From the cell containing the given text, extract its center point as (X, Y) coordinate. 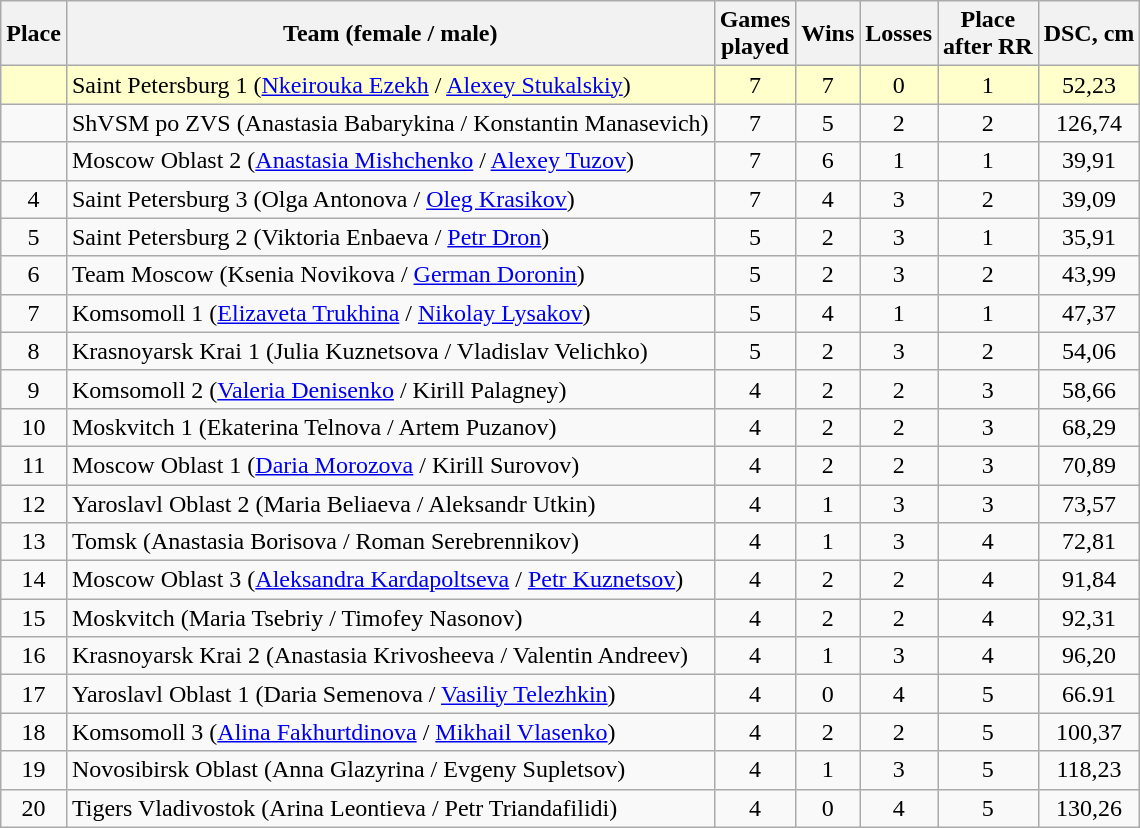
Yaroslavl Oblast 1 (Daria Semenova / Vasiliy Telezhkin) (390, 694)
8 (34, 351)
17 (34, 694)
Losses (899, 34)
47,37 (1089, 313)
ShVSM po ZVS (Anastasia Babarykina / Konstantin Manasevich) (390, 123)
Saint Petersburg 3 (Olga Antonova / Oleg Krasikov) (390, 199)
Komsomoll 3 (Alina Fakhurtdinova / Mikhail Vlasenko) (390, 732)
100,37 (1089, 732)
Yaroslavl Oblast 2 (Maria Beliaeva / Aleksandr Utkin) (390, 503)
10 (34, 427)
39,91 (1089, 161)
20 (34, 808)
126,74 (1089, 123)
Komsomoll 2 (Valeria Denisenko / Kirill Palagney) (390, 389)
Saint Petersburg 1 (Nkeirouka Ezekh / Alexey Stukalskiy) (390, 85)
Novosibirsk Oblast (Anna Glazyrina / Evgeny Supletsov) (390, 770)
Team Moscow (Ksenia Novikova / German Doronin) (390, 275)
43,99 (1089, 275)
11 (34, 465)
Place (34, 34)
96,20 (1089, 656)
18 (34, 732)
Komsomoll 1 (Elizaveta Trukhina / Nikolay Lysakov) (390, 313)
14 (34, 580)
12 (34, 503)
70,89 (1089, 465)
92,31 (1089, 618)
91,84 (1089, 580)
66.91 (1089, 694)
35,91 (1089, 237)
Moscow Oblast 1 (Daria Morozova / Kirill Surovov) (390, 465)
Wins (828, 34)
52,23 (1089, 85)
68,29 (1089, 427)
Krasnoyarsk Krai 1 (Julia Kuznetsova / Vladislav Velichko) (390, 351)
13 (34, 542)
130,26 (1089, 808)
Moscow Oblast 2 (Anastasia Mishchenko / Alexey Tuzov) (390, 161)
9 (34, 389)
Saint Petersburg 2 (Viktoria Enbaeva / Petr Dron) (390, 237)
Moskvitch (Maria Tsebriy / Timofey Nasonov) (390, 618)
Tigers Vladivostok (Arina Leontieva / Petr Triandafilidi) (390, 808)
16 (34, 656)
58,66 (1089, 389)
Placeafter RR (988, 34)
Gamesplayed (755, 34)
DSC, cm (1089, 34)
Moskvitch 1 (Ekaterina Telnova / Artem Puzanov) (390, 427)
Moscow Oblast 3 (Aleksandra Kardapoltseva / Petr Kuznetsov) (390, 580)
15 (34, 618)
39,09 (1089, 199)
19 (34, 770)
73,57 (1089, 503)
Tomsk (Anastasia Borisova / Roman Serebrennikov) (390, 542)
Krasnoyarsk Krai 2 (Anastasia Krivosheeva / Valentin Andreev) (390, 656)
72,81 (1089, 542)
118,23 (1089, 770)
54,06 (1089, 351)
Team (female / male) (390, 34)
